Return [x, y] of the center of cell containing provided text 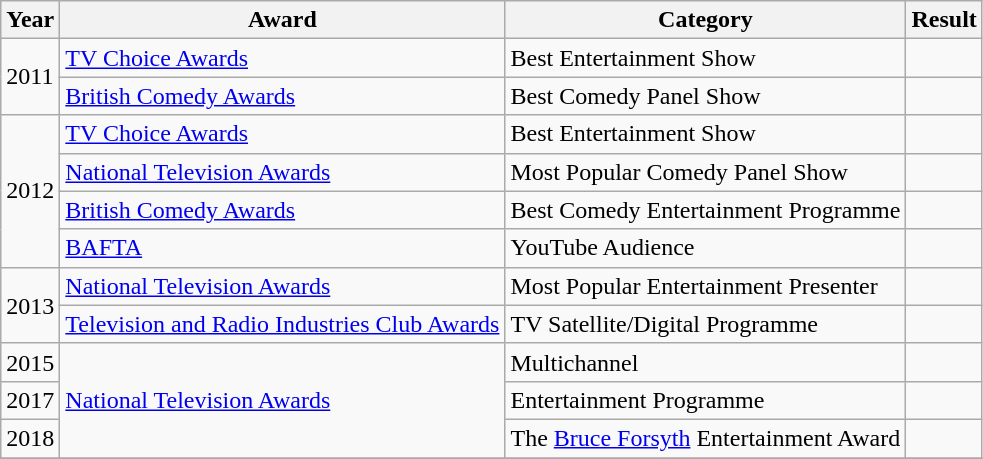
Television and Radio Industries Club Awards [282, 324]
Year [30, 20]
BAFTA [282, 248]
TV Satellite/Digital Programme [706, 324]
2013 [30, 305]
2012 [30, 191]
YouTube Audience [706, 248]
Entertainment Programme [706, 400]
Best Comedy Entertainment Programme [706, 210]
Result [944, 20]
2018 [30, 438]
2011 [30, 77]
Award [282, 20]
Multichannel [706, 362]
Best Comedy Panel Show [706, 96]
Most Popular Entertainment Presenter [706, 286]
2017 [30, 400]
Most Popular Comedy Panel Show [706, 172]
The Bruce Forsyth Entertainment Award [706, 438]
2015 [30, 362]
Category [706, 20]
